Return (x, y) of the center of cell containing provided text 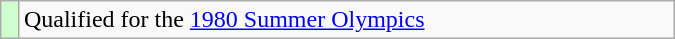
Qualified for the 1980 Summer Olympics (346, 20)
